Determine the [x, y] coordinate at the center of the cell enclosing the given text.  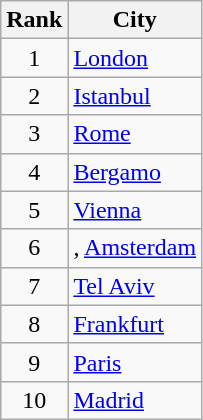
Frankfurt [135, 324]
10 [34, 400]
2 [34, 96]
Bergamo [135, 172]
5 [34, 210]
1 [34, 58]
Rome [135, 134]
Istanbul [135, 96]
8 [34, 324]
, Amsterdam [135, 248]
Madrid [135, 400]
9 [34, 362]
Vienna [135, 210]
Tel Aviv [135, 286]
City [135, 20]
3 [34, 134]
4 [34, 172]
7 [34, 286]
Rank [34, 20]
Paris [135, 362]
London [135, 58]
6 [34, 248]
